Return (X, Y) of the center of cell containing provided text 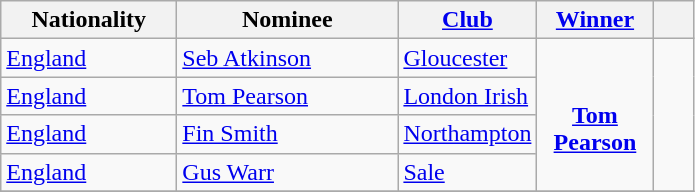
Club (468, 20)
Sale (468, 172)
Gloucester (468, 58)
London Irish (468, 96)
Northampton (468, 134)
Winner (595, 20)
Nominee (288, 20)
Seb Atkinson (288, 58)
Gus Warr (288, 172)
Fin Smith (288, 134)
Nationality (89, 20)
